Determine the [X, Y] coordinate at the center of the cell enclosing the given text.  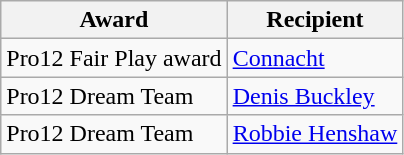
Recipient [315, 20]
Award [114, 20]
Denis Buckley [315, 96]
Connacht [315, 58]
Robbie Henshaw [315, 134]
Pro12 Fair Play award [114, 58]
